Detect which cell encompasses the target text, then output its (x, y) center coordinate. 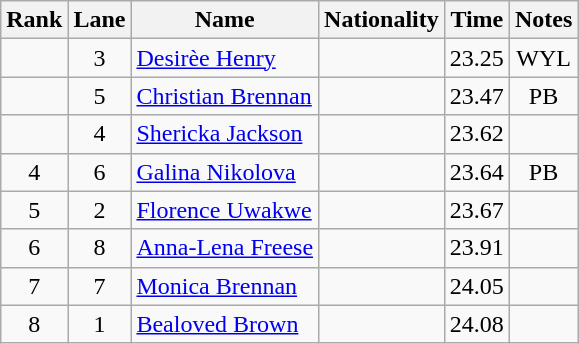
Shericka Jackson (225, 134)
2 (100, 210)
23.25 (476, 58)
Name (225, 20)
Christian Brennan (225, 96)
23.64 (476, 172)
3 (100, 58)
24.05 (476, 286)
1 (100, 324)
Nationality (382, 20)
Notes (543, 20)
23.67 (476, 210)
Florence Uwakwe (225, 210)
Anna-Lena Freese (225, 248)
WYL (543, 58)
Time (476, 20)
24.08 (476, 324)
Bealoved Brown (225, 324)
Lane (100, 20)
23.62 (476, 134)
Galina Nikolova (225, 172)
Desirèe Henry (225, 58)
Monica Brennan (225, 286)
23.47 (476, 96)
Rank (34, 20)
23.91 (476, 248)
